Identify which cell holds the provided text, then report its (x, y) central coordinate. 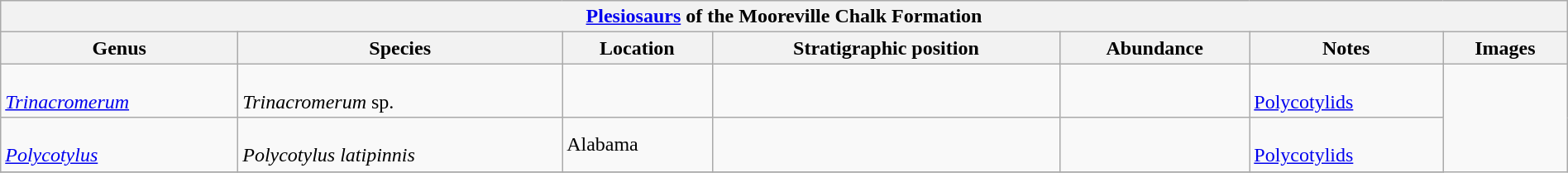
Stratigraphic position (887, 48)
Polycotylus latipinnis (400, 144)
Images (1505, 48)
Species (400, 48)
Plesiosaurs of the Mooreville Chalk Formation (784, 17)
Location (638, 48)
Notes (1346, 48)
Genus (119, 48)
Trinacromerum sp. (400, 91)
Alabama (638, 144)
Trinacromerum (119, 91)
Polycotylus (119, 144)
Abundance (1154, 48)
